Output the [X, Y] coordinate of the center of the cell containing the given text.  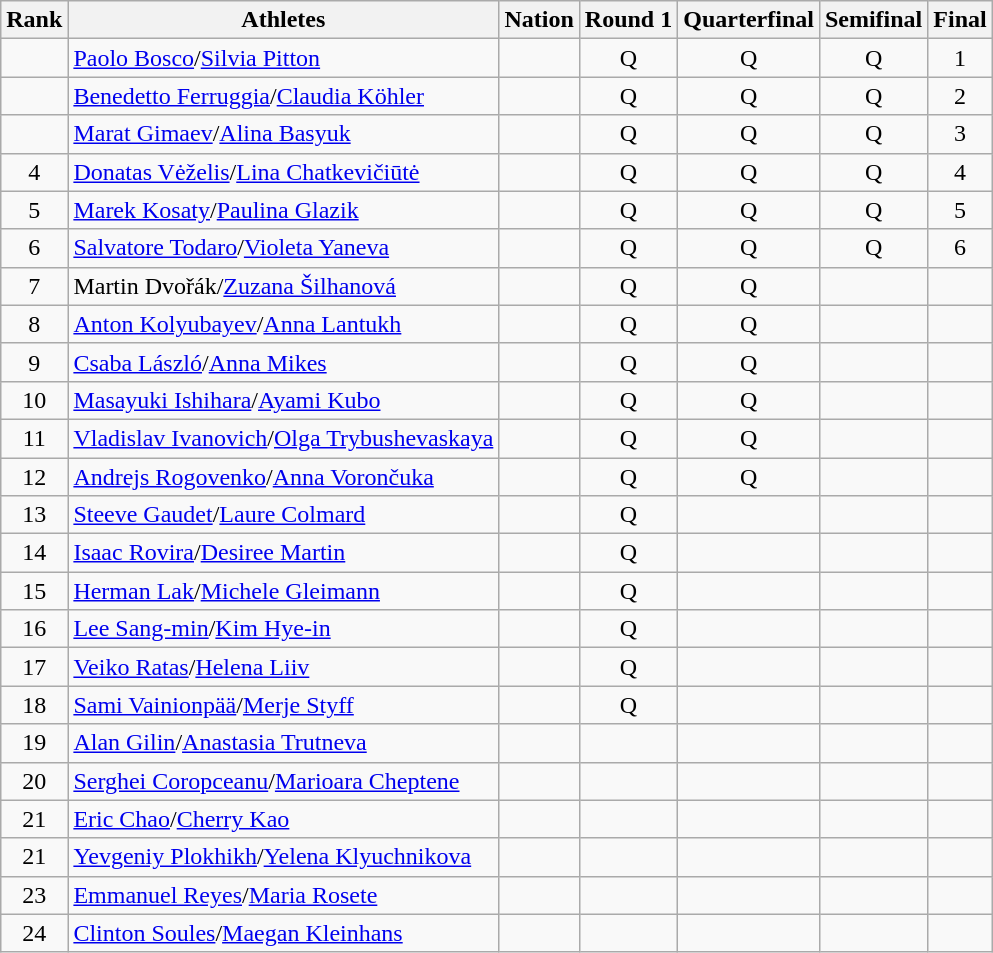
Csaba László/Anna Mikes [284, 362]
Serghei Coropceanu/Marioara Cheptene [284, 781]
2 [960, 96]
10 [34, 400]
Emmanuel Reyes/Maria Rosete [284, 895]
15 [34, 591]
Martin Dvořák/Zuzana Šilhanová [284, 286]
Paolo Bosco/Silvia Pitton [284, 58]
Veiko Ratas/Helena Liiv [284, 667]
16 [34, 629]
Masayuki Ishihara/Ayami Kubo [284, 400]
17 [34, 667]
Donatas Vėželis/Lina Chatkevičiūtė [284, 172]
Marek Kosaty/Paulina Glazik [284, 210]
9 [34, 362]
8 [34, 324]
18 [34, 705]
Clinton Soules/Maegan Kleinhans [284, 933]
Andrejs Rogovenko/Anna Vorončuka [284, 477]
Eric Chao/Cherry Kao [284, 819]
Salvatore Todaro/Violeta Yaneva [284, 248]
7 [34, 286]
14 [34, 553]
Round 1 [628, 20]
Herman Lak/Michele Gleimann [284, 591]
Steeve Gaudet/Laure Colmard [284, 515]
Marat Gimaev/Alina Basyuk [284, 134]
Lee Sang-min/Kim Hye-in [284, 629]
Nation [539, 20]
3 [960, 134]
Anton Kolyubayev/Anna Lantukh [284, 324]
24 [34, 933]
23 [34, 895]
Alan Gilin/Anastasia Trutneva [284, 743]
Sami Vainionpää/Merje Styff [284, 705]
12 [34, 477]
Semifinal [873, 20]
Quarterfinal [749, 20]
20 [34, 781]
Vladislav Ivanovich/Olga Trybushevaskaya [284, 438]
Final [960, 20]
Benedetto Ferruggia/Claudia Köhler [284, 96]
Isaac Rovira/Desiree Martin [284, 553]
11 [34, 438]
Rank [34, 20]
19 [34, 743]
Yevgeniy Plokhikh/Yelena Klyuchnikova [284, 857]
13 [34, 515]
1 [960, 58]
Athletes [284, 20]
